Locate the cell with the specified text and output its [X, Y] center coordinate. 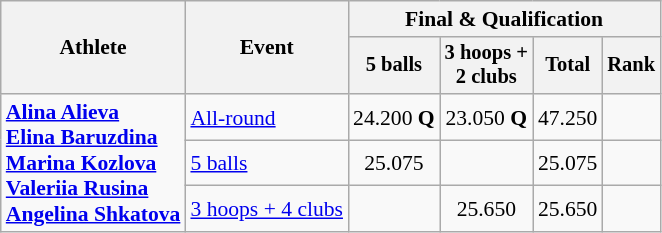
Event [266, 48]
Rank [631, 66]
Alina AlievaElina BaruzdinaMarina KozlovaValeriia RusinaAngelina Shkatova [94, 163]
Athlete [94, 48]
24.200 Q [394, 117]
47.250 [568, 117]
All-round [266, 117]
3 hoops + 4 clubs [266, 209]
3 hoops +2 clubs [486, 66]
Total [568, 66]
Final & Qualification [504, 19]
23.050 Q [486, 117]
